Find where the given text appears and provide that cell's center as [x, y] coordinate. 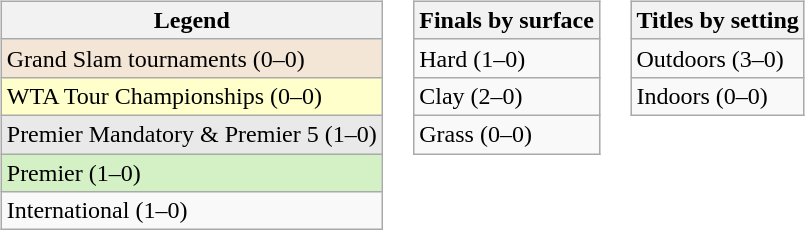
Indoors (0–0) [718, 96]
Legend [192, 20]
Grass (0–0) [507, 134]
Premier (1–0) [192, 173]
International (1–0) [192, 211]
WTA Tour Championships (0–0) [192, 96]
Hard (1–0) [507, 58]
Outdoors (3–0) [718, 58]
Grand Slam tournaments (0–0) [192, 58]
Premier Mandatory & Premier 5 (1–0) [192, 134]
Titles by setting [718, 20]
Finals by surface [507, 20]
Clay (2–0) [507, 96]
